Scan for the cell matching the given text and deliver its (X, Y) coordinate at center. 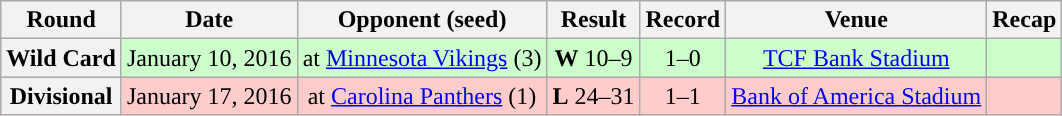
Divisional (62, 96)
Date (209, 20)
January 10, 2016 (209, 58)
1–0 (683, 58)
Round (62, 20)
Wild Card (62, 58)
at Carolina Panthers (1) (422, 96)
Recap (1024, 20)
Bank of America Stadium (856, 96)
Record (683, 20)
Result (594, 20)
at Minnesota Vikings (3) (422, 58)
W 10–9 (594, 58)
Opponent (seed) (422, 20)
1–1 (683, 96)
L 24–31 (594, 96)
January 17, 2016 (209, 96)
Venue (856, 20)
TCF Bank Stadium (856, 58)
